Identify which cell holds the provided text, then report its [x, y] central coordinate. 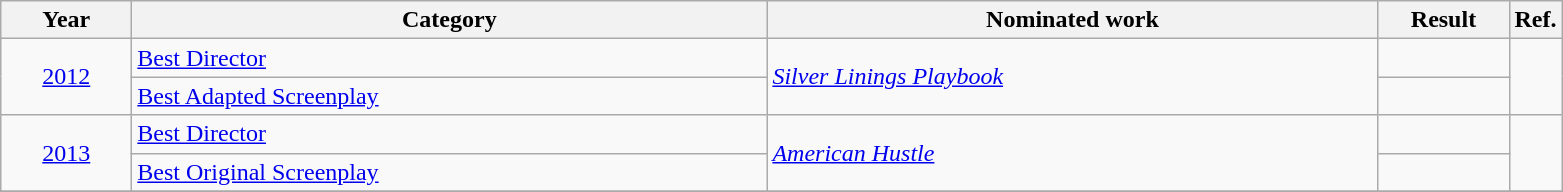
Year [66, 20]
2013 [66, 153]
Best Adapted Screenplay [450, 96]
Result [1444, 20]
Nominated work [1072, 20]
Ref. [1536, 20]
Silver Linings Playbook [1072, 77]
Category [450, 20]
American Hustle [1072, 153]
2012 [66, 77]
Best Original Screenplay [450, 172]
